For the text-containing cell, return its midpoint in (x, y) coordinate format. 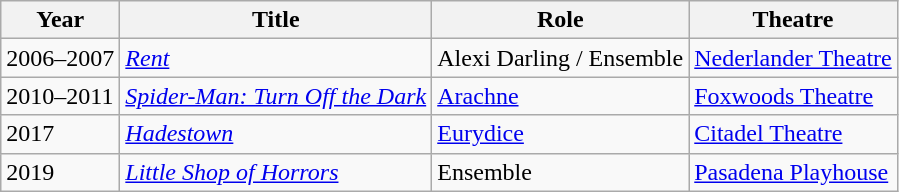
Eurydice (560, 134)
Pasadena Playhouse (793, 172)
Hadestown (276, 134)
2019 (60, 172)
2006–2007 (60, 58)
Citadel Theatre (793, 134)
Rent (276, 58)
Year (60, 20)
Title (276, 20)
Spider-Man: Turn Off the Dark (276, 96)
Foxwoods Theatre (793, 96)
Ensemble (560, 172)
Little Shop of Horrors (276, 172)
Role (560, 20)
Theatre (793, 20)
2010–2011 (60, 96)
Arachne (560, 96)
2017 (60, 134)
Nederlander Theatre (793, 58)
Alexi Darling / Ensemble (560, 58)
